Return the [X, Y] coordinate for the center point of the cell that contains the specified text.  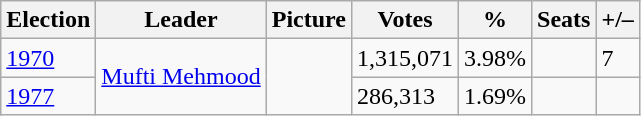
7 [618, 58]
Picture [308, 20]
Votes [404, 20]
Leader [181, 20]
Election [48, 20]
1,315,071 [404, 58]
Mufti Mehmood [181, 77]
1977 [48, 96]
1.69% [496, 96]
1970 [48, 58]
286,313 [404, 96]
Seats [564, 20]
+/– [618, 20]
3.98% [496, 58]
% [496, 20]
